Scan for the cell matching the given text and deliver its (X, Y) coordinate at center. 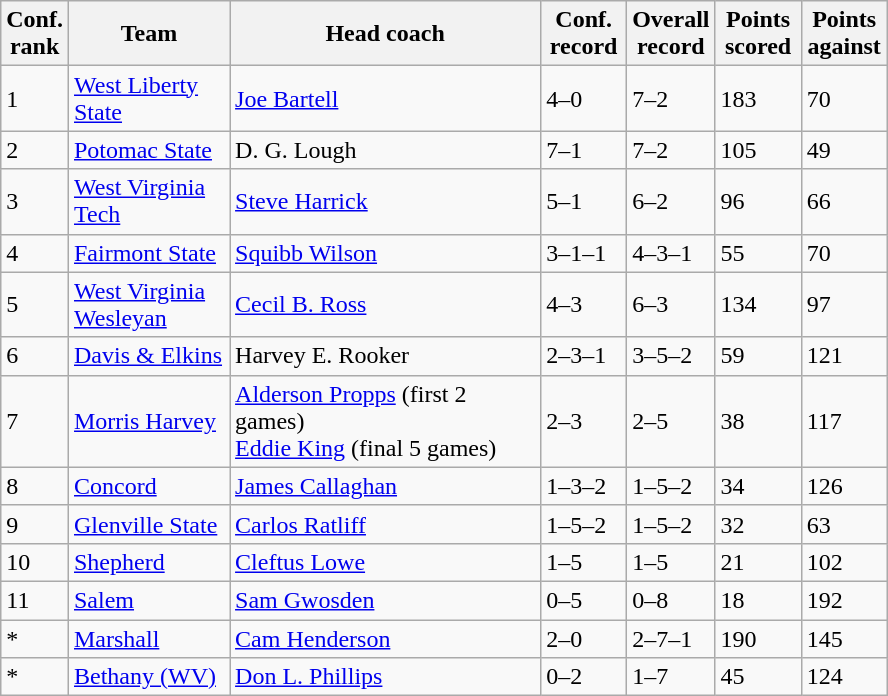
1 (35, 98)
63 (844, 524)
Squibb Wilson (386, 253)
7–1 (584, 150)
Alderson Propps (first 2 games)Eddie King (final 5 games) (386, 421)
Cam Henderson (386, 639)
6 (35, 356)
11 (35, 600)
1–7 (671, 677)
Morris Harvey (148, 421)
59 (758, 356)
Team (148, 34)
1–3–2 (584, 486)
Harvey E. Rooker (386, 356)
3 (35, 202)
3–1–1 (584, 253)
0–8 (671, 600)
7 (35, 421)
Shepherd (148, 562)
Conf. rank (35, 34)
Fairmont State (148, 253)
18 (758, 600)
West Virginia Tech (148, 202)
38 (758, 421)
Overall record (671, 34)
Bethany (WV) (148, 677)
134 (758, 304)
West Liberty State (148, 98)
117 (844, 421)
10 (35, 562)
5 (35, 304)
121 (844, 356)
James Callaghan (386, 486)
Points against (844, 34)
126 (844, 486)
4–3 (584, 304)
Salem (148, 600)
2–3–1 (584, 356)
5–1 (584, 202)
2–5 (671, 421)
124 (844, 677)
183 (758, 98)
2–7–1 (671, 639)
Head coach (386, 34)
96 (758, 202)
102 (844, 562)
66 (844, 202)
Davis & Elkins (148, 356)
49 (844, 150)
45 (758, 677)
D. G. Lough (386, 150)
Cecil B. Ross (386, 304)
Carlos Ratliff (386, 524)
Points scored (758, 34)
Potomac State (148, 150)
Glenville State (148, 524)
21 (758, 562)
8 (35, 486)
Cleftus Lowe (386, 562)
6–3 (671, 304)
6–2 (671, 202)
105 (758, 150)
32 (758, 524)
Sam Gwosden (386, 600)
Concord (148, 486)
3–5–2 (671, 356)
190 (758, 639)
Joe Bartell (386, 98)
145 (844, 639)
0–5 (584, 600)
34 (758, 486)
Conf. record (584, 34)
97 (844, 304)
4–0 (584, 98)
2–0 (584, 639)
55 (758, 253)
West Virginia Wesleyan (148, 304)
192 (844, 600)
4 (35, 253)
2 (35, 150)
0–2 (584, 677)
2–3 (584, 421)
Marshall (148, 639)
4–3–1 (671, 253)
Don L. Phillips (386, 677)
Steve Harrick (386, 202)
9 (35, 524)
